For the text-containing cell, return its midpoint in [x, y] coordinate format. 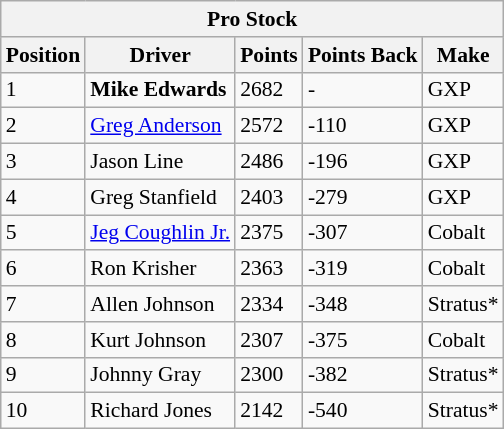
3 [43, 162]
-196 [363, 162]
2486 [269, 162]
8 [43, 340]
Allen Johnson [160, 304]
2142 [269, 411]
-307 [363, 233]
7 [43, 304]
Points Back [363, 55]
4 [43, 197]
Mike Edwards [160, 90]
2363 [269, 269]
Pro Stock [252, 19]
Greg Stanfield [160, 197]
-540 [363, 411]
2572 [269, 126]
Jeg Coughlin Jr. [160, 233]
-319 [363, 269]
-110 [363, 126]
Driver [160, 55]
-279 [363, 197]
2300 [269, 375]
Richard Jones [160, 411]
Kurt Johnson [160, 340]
6 [43, 269]
Greg Anderson [160, 126]
Make [464, 55]
Points [269, 55]
5 [43, 233]
2375 [269, 233]
-382 [363, 375]
Johnny Gray [160, 375]
1 [43, 90]
10 [43, 411]
2403 [269, 197]
9 [43, 375]
-375 [363, 340]
2307 [269, 340]
- [363, 90]
-348 [363, 304]
Jason Line [160, 162]
2334 [269, 304]
Ron Krisher [160, 269]
2 [43, 126]
Position [43, 55]
2682 [269, 90]
